Scan for the cell matching the given text and deliver its (X, Y) coordinate at center. 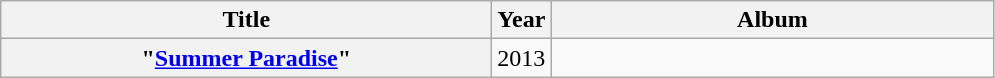
2013 (522, 58)
Year (522, 20)
Album (772, 20)
"Summer Paradise" (246, 58)
Title (246, 20)
